Capture the cell that displays the provided text and extract its [X, Y] central coordinate. 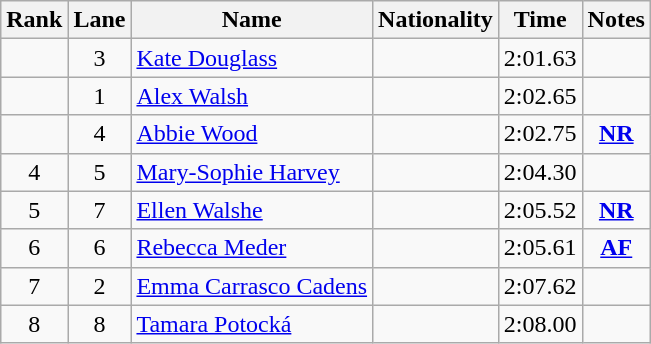
Time [540, 20]
2:07.62 [540, 286]
1 [100, 96]
Ellen Walshe [252, 210]
Kate Douglass [252, 58]
2:08.00 [540, 324]
Mary-Sophie Harvey [252, 172]
2:01.63 [540, 58]
Alex Walsh [252, 96]
Rebecca Meder [252, 248]
2:02.65 [540, 96]
2:05.61 [540, 248]
2:02.75 [540, 134]
Rank [34, 20]
Tamara Potocká [252, 324]
Emma Carrasco Cadens [252, 286]
Notes [616, 20]
2:04.30 [540, 172]
3 [100, 58]
Lane [100, 20]
Abbie Wood [252, 134]
AF [616, 248]
2 [100, 286]
Name [252, 20]
2:05.52 [540, 210]
Nationality [436, 20]
